Identify which cell holds the provided text, then report its [X, Y] central coordinate. 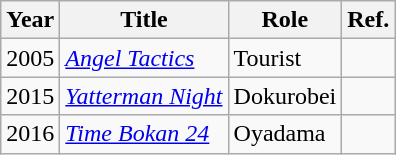
2015 [30, 96]
Oyadama [285, 134]
Angel Tactics [144, 58]
Title [144, 20]
Year [30, 20]
Dokurobei [285, 96]
Yatterman Night [144, 96]
Time Bokan 24 [144, 134]
Tourist [285, 58]
Role [285, 20]
2005 [30, 58]
Ref. [368, 20]
2016 [30, 134]
